Output the (X, Y) coordinate of the center of the cell containing the given text.  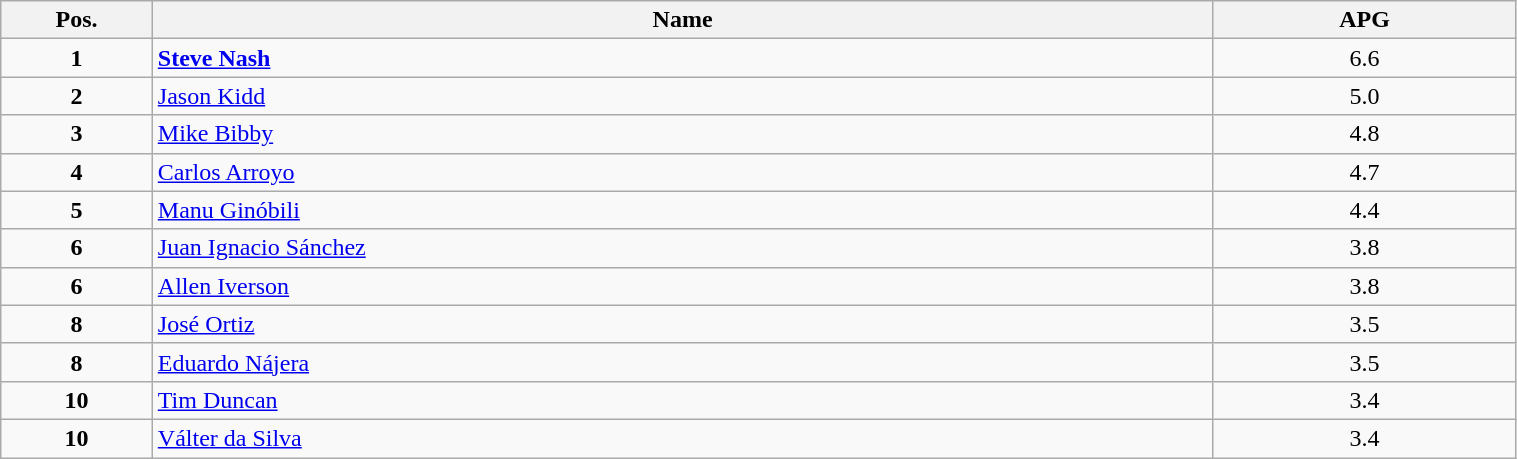
6.6 (1364, 58)
Carlos Arroyo (682, 172)
3 (77, 134)
Name (682, 20)
APG (1364, 20)
Steve Nash (682, 58)
Juan Ignacio Sánchez (682, 248)
Manu Ginóbili (682, 210)
4.7 (1364, 172)
1 (77, 58)
Allen Iverson (682, 286)
5 (77, 210)
Pos. (77, 20)
Jason Kidd (682, 96)
José Ortiz (682, 324)
2 (77, 96)
Mike Bibby (682, 134)
4 (77, 172)
Eduardo Nájera (682, 362)
4.4 (1364, 210)
Válter da Silva (682, 438)
5.0 (1364, 96)
Tim Duncan (682, 400)
4.8 (1364, 134)
